Search for the cell housing the specified text and yield its [x, y] center coordinate. 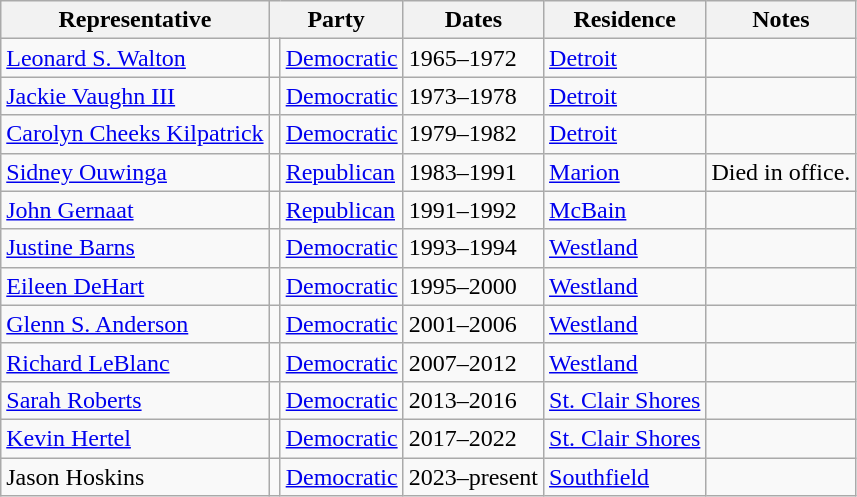
1995–2000 [473, 286]
Jason Hoskins [135, 477]
Kevin Hertel [135, 438]
Notes [781, 20]
Eileen DeHart [135, 286]
Sarah Roberts [135, 400]
1973–1978 [473, 96]
1979–1982 [473, 134]
Glenn S. Anderson [135, 324]
Justine Barns [135, 248]
Marion [625, 172]
1993–1994 [473, 248]
Residence [625, 20]
Representative [135, 20]
Sidney Ouwinga [135, 172]
2001–2006 [473, 324]
2013–2016 [473, 400]
McBain [625, 210]
1991–1992 [473, 210]
Jackie Vaughn III [135, 96]
1983–1991 [473, 172]
Carolyn Cheeks Kilpatrick [135, 134]
2007–2012 [473, 362]
Leonard S. Walton [135, 58]
John Gernaat [135, 210]
2023–present [473, 477]
Richard LeBlanc [135, 362]
1965–1972 [473, 58]
Died in office. [781, 172]
2017–2022 [473, 438]
Party [336, 20]
Dates [473, 20]
Southfield [625, 477]
